Detect which cell encompasses the target text, then output its [x, y] center coordinate. 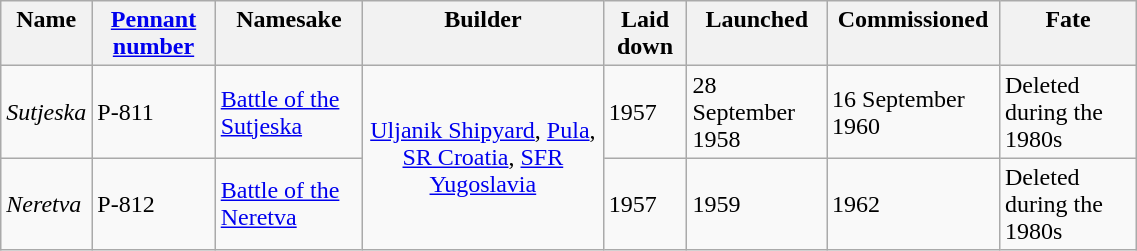
Fate [1068, 34]
Name [46, 34]
Commissioned [914, 34]
Battle of the Sutjeska [288, 112]
Sutjeska [46, 112]
Builder [483, 34]
Laid down [645, 34]
P-811 [154, 112]
Launched [757, 34]
16 September 1960 [914, 112]
Battle of the Neretva [288, 204]
Neretva [46, 204]
1962 [914, 204]
Uljanik Shipyard, Pula, SR Croatia, SFR Yugoslavia [483, 158]
28 September 1958 [757, 112]
Namesake [288, 34]
Pennant number [154, 34]
P-812 [154, 204]
1959 [757, 204]
